Find where the given text appears and provide that cell's center as [X, Y] coordinate. 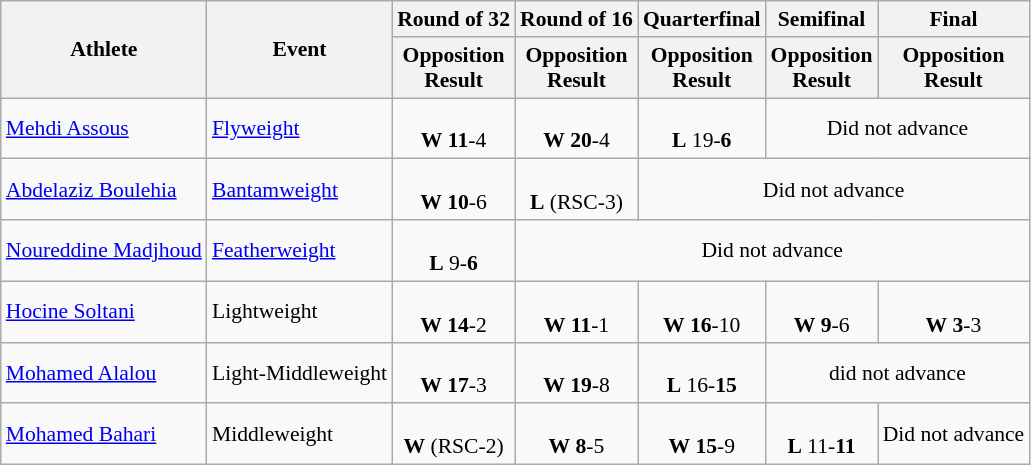
Lightweight [300, 312]
L 16-15 [702, 372]
Final [954, 19]
Light-Middleweight [300, 372]
L 9-6 [454, 250]
W (RSC-2) [454, 434]
Hocine Soltani [104, 312]
Quarterfinal [702, 19]
W 16-10 [702, 312]
W 10-6 [454, 190]
Athlete [104, 50]
W 20-4 [576, 128]
L 11-11 [822, 434]
W 9-6 [822, 312]
Mohamed Bahari [104, 434]
Round of 16 [576, 19]
Middleweight [300, 434]
did not advance [898, 372]
Semifinal [822, 19]
W 17-3 [454, 372]
Mehdi Assous [104, 128]
W 19-8 [576, 372]
W 11-1 [576, 312]
L 19-6 [702, 128]
W 14-2 [454, 312]
Noureddine Madjhoud [104, 250]
Abdelaziz Boulehia [104, 190]
Round of 32 [454, 19]
W 8-5 [576, 434]
Bantamweight [300, 190]
W 11-4 [454, 128]
Event [300, 50]
Mohamed Alalou [104, 372]
W 15-9 [702, 434]
Featherweight [300, 250]
Flyweight [300, 128]
W 3-3 [954, 312]
L (RSC-3) [576, 190]
